Pinpoint the cell where the given text exists, returning its (X, Y) midpoint coordinate. 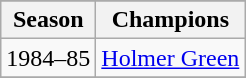
1984–85 (48, 58)
Season (48, 20)
Holmer Green (170, 58)
Champions (170, 20)
